Pinpoint the cell where the given text exists, returning its (X, Y) midpoint coordinate. 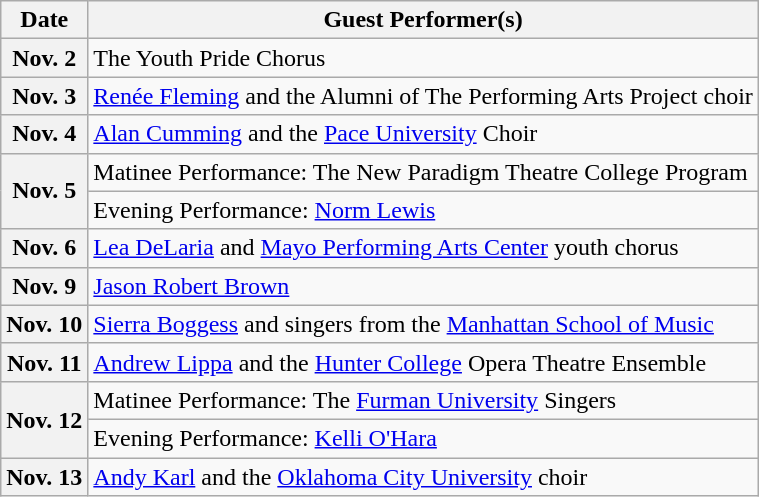
Nov. 3 (44, 96)
Nov. 10 (44, 324)
The Youth Pride Chorus (423, 58)
Nov. 6 (44, 248)
Sierra Boggess and singers from the Manhattan School of Music (423, 324)
Nov. 12 (44, 419)
Nov. 9 (44, 286)
Jason Robert Brown (423, 286)
Nov. 2 (44, 58)
Guest Performer(s) (423, 20)
Matinee Performance: The New Paradigm Theatre College Program (423, 172)
Lea DeLaria and Mayo Performing Arts Center youth chorus (423, 248)
Evening Performance: Kelli O'Hara (423, 438)
Renée Fleming and the Alumni of The Performing Arts Project choir (423, 96)
Nov. 13 (44, 477)
Matinee Performance: The Furman University Singers (423, 400)
Alan Cumming and the Pace University Choir (423, 134)
Nov. 11 (44, 362)
Andy Karl and the Oklahoma City University choir (423, 477)
Andrew Lippa and the Hunter College Opera Theatre Ensemble (423, 362)
Nov. 5 (44, 191)
Nov. 4 (44, 134)
Date (44, 20)
Evening Performance: Norm Lewis (423, 210)
